Find where the given text appears and provide that cell's center as [X, Y] coordinate. 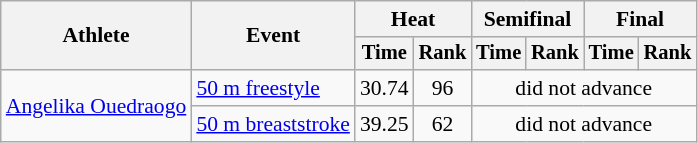
Final [640, 19]
62 [443, 124]
Heat [413, 19]
30.74 [384, 88]
96 [443, 88]
39.25 [384, 124]
Angelika Ouedraogo [96, 106]
Semifinal [527, 19]
50 m breaststroke [273, 124]
Event [273, 36]
Athlete [96, 36]
50 m freestyle [273, 88]
